Pinpoint the cell where the given text exists, returning its (X, Y) midpoint coordinate. 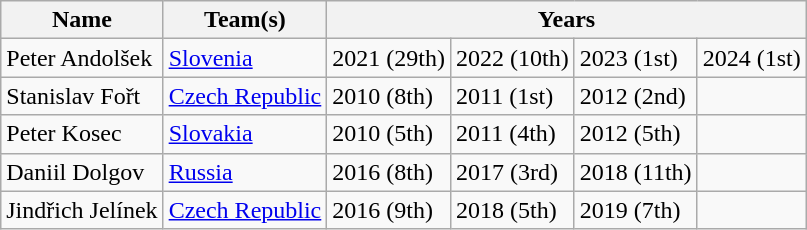
Team(s) (245, 20)
Jindřich Jelínek (82, 210)
Peter Andolšek (82, 58)
Peter Kosec (82, 134)
2019 (7th) (636, 210)
2012 (2nd) (636, 96)
2016 (8th) (389, 172)
2010 (5th) (389, 134)
2016 (9th) (389, 210)
2023 (1st) (636, 58)
Years (566, 20)
Russia (245, 172)
Stanislav Fořt (82, 96)
2010 (8th) (389, 96)
2011 (1st) (513, 96)
Daniil Dolgov (82, 172)
2018 (11th) (636, 172)
2012 (5th) (636, 134)
Slovenia (245, 58)
2018 (5th) (513, 210)
Slovakia (245, 134)
2017 (3rd) (513, 172)
2011 (4th) (513, 134)
2022 (10th) (513, 58)
2021 (29th) (389, 58)
Name (82, 20)
2024 (1st) (752, 58)
